Find where the given text appears and provide that cell's center as [x, y] coordinate. 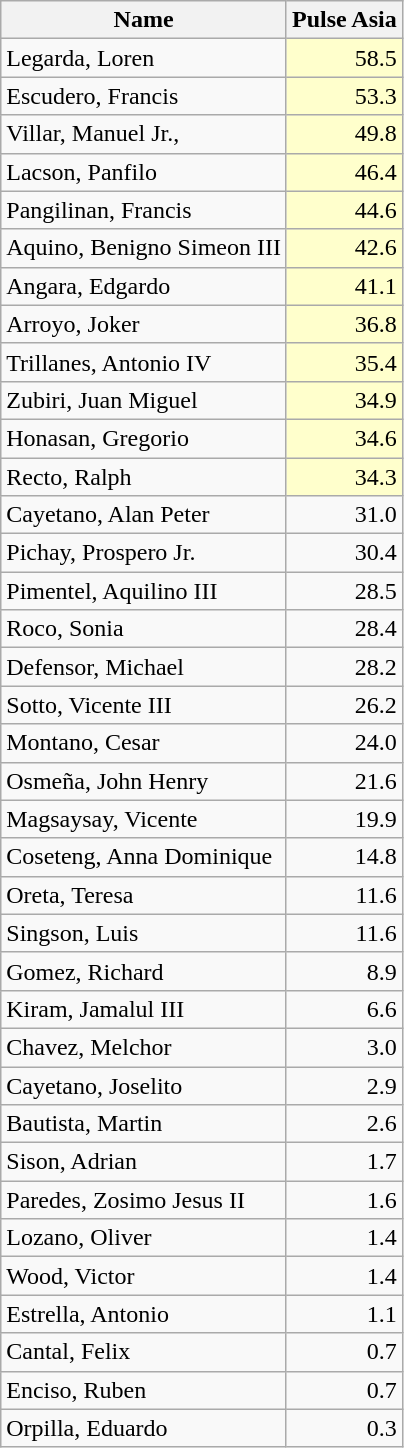
Recto, Ralph [144, 477]
31.0 [344, 515]
53.3 [344, 96]
28.4 [344, 629]
46.4 [344, 172]
Pimentel, Aquilino III [144, 591]
Lozano, Oliver [144, 1238]
Honasan, Gregorio [144, 438]
Villar, Manuel Jr., [144, 134]
Name [144, 20]
2.9 [344, 1085]
Roco, Sonia [144, 629]
28.2 [344, 667]
Sison, Adrian [144, 1162]
34.3 [344, 477]
41.1 [344, 286]
Cantal, Felix [144, 1352]
Pangilinan, Francis [144, 210]
Magsaysay, Vicente [144, 819]
Trillanes, Antonio IV [144, 362]
Lacson, Panfilo [144, 172]
36.8 [344, 324]
0.3 [344, 1428]
Montano, Cesar [144, 743]
26.2 [344, 705]
Pichay, Prospero Jr. [144, 553]
14.8 [344, 857]
Wood, Victor [144, 1276]
Estrella, Antonio [144, 1314]
Chavez, Melchor [144, 1047]
Gomez, Richard [144, 971]
Cayetano, Alan Peter [144, 515]
Coseteng, Anna Dominique [144, 857]
Kiram, Jamalul III [144, 1009]
Angara, Edgardo [144, 286]
49.8 [344, 134]
Aquino, Benigno Simeon III [144, 248]
44.6 [344, 210]
2.6 [344, 1124]
Cayetano, Joselito [144, 1085]
1.1 [344, 1314]
34.6 [344, 438]
30.4 [344, 553]
Sotto, Vicente III [144, 705]
1.6 [344, 1200]
Bautista, Martin [144, 1124]
58.5 [344, 58]
Escudero, Francis [144, 96]
1.7 [344, 1162]
Paredes, Zosimo Jesus II [144, 1200]
Oreta, Teresa [144, 895]
21.6 [344, 781]
35.4 [344, 362]
19.9 [344, 819]
Enciso, Ruben [144, 1390]
Osmeña, John Henry [144, 781]
Legarda, Loren [144, 58]
Pulse Asia [344, 20]
Singson, Luis [144, 933]
Defensor, Michael [144, 667]
6.6 [344, 1009]
34.9 [344, 400]
Arroyo, Joker [144, 324]
24.0 [344, 743]
Zubiri, Juan Miguel [144, 400]
8.9 [344, 971]
42.6 [344, 248]
3.0 [344, 1047]
Orpilla, Eduardo [144, 1428]
28.5 [344, 591]
